Locate the cell with the specified text and output its [X, Y] center coordinate. 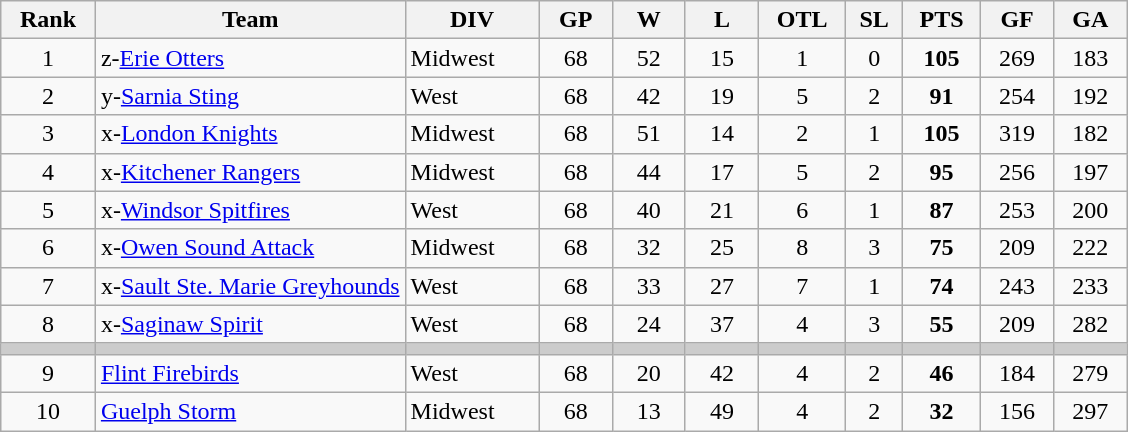
25 [722, 248]
243 [1016, 286]
233 [1090, 286]
x-Saginaw Spirit [250, 324]
W [648, 20]
14 [722, 134]
21 [722, 210]
183 [1090, 58]
87 [942, 210]
44 [648, 172]
156 [1016, 411]
y-Sarnia Sting [250, 96]
x-Owen Sound Attack [250, 248]
52 [648, 58]
95 [942, 172]
Rank [48, 20]
40 [648, 210]
279 [1090, 373]
x-Kitchener Rangers [250, 172]
46 [942, 373]
24 [648, 324]
DIV [472, 20]
282 [1090, 324]
x-Sault Ste. Marie Greyhounds [250, 286]
91 [942, 96]
269 [1016, 58]
GP [576, 20]
Flint Firebirds [250, 373]
253 [1016, 210]
Guelph Storm [250, 411]
z-Erie Otters [250, 58]
15 [722, 58]
L [722, 20]
51 [648, 134]
Team [250, 20]
GF [1016, 20]
OTL [802, 20]
184 [1016, 373]
297 [1090, 411]
GA [1090, 20]
200 [1090, 210]
0 [874, 58]
20 [648, 373]
319 [1016, 134]
17 [722, 172]
75 [942, 248]
197 [1090, 172]
55 [942, 324]
74 [942, 286]
256 [1016, 172]
13 [648, 411]
49 [722, 411]
27 [722, 286]
254 [1016, 96]
x-Windsor Spitfires [250, 210]
222 [1090, 248]
x-London Knights [250, 134]
192 [1090, 96]
9 [48, 373]
33 [648, 286]
19 [722, 96]
182 [1090, 134]
37 [722, 324]
PTS [942, 20]
SL [874, 20]
10 [48, 411]
